Determine the (X, Y) coordinate at the center of the cell enclosing the given text.  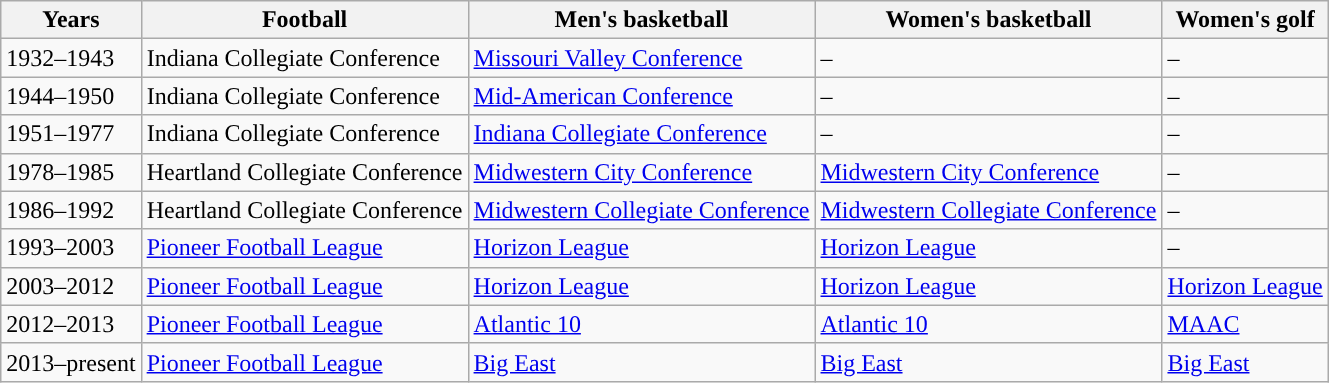
1932–1943 (71, 58)
2003–2012 (71, 286)
1944–1950 (71, 96)
Women's basketball (988, 20)
1986–1992 (71, 210)
1993–2003 (71, 248)
2013–present (71, 362)
Women's golf (1245, 20)
Mid-American Conference (642, 96)
1951–1977 (71, 134)
Years (71, 20)
1978–1985 (71, 172)
MAAC (1245, 324)
Football (304, 20)
Missouri Valley Conference (642, 58)
Men's basketball (642, 20)
2012–2013 (71, 324)
